Capture the cell that displays the provided text and extract its [X, Y] central coordinate. 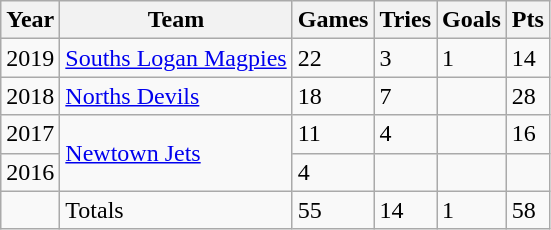
Games [333, 20]
Newtown Jets [176, 153]
Tries [406, 20]
28 [528, 96]
3 [406, 58]
Goals [472, 20]
2017 [30, 134]
Souths Logan Magpies [176, 58]
58 [528, 210]
2018 [30, 96]
55 [333, 210]
2016 [30, 172]
Norths Devils [176, 96]
Totals [176, 210]
2019 [30, 58]
Pts [528, 20]
16 [528, 134]
Team [176, 20]
7 [406, 96]
Year [30, 20]
18 [333, 96]
22 [333, 58]
11 [333, 134]
